Pinpoint the cell where the given text exists, returning its [X, Y] midpoint coordinate. 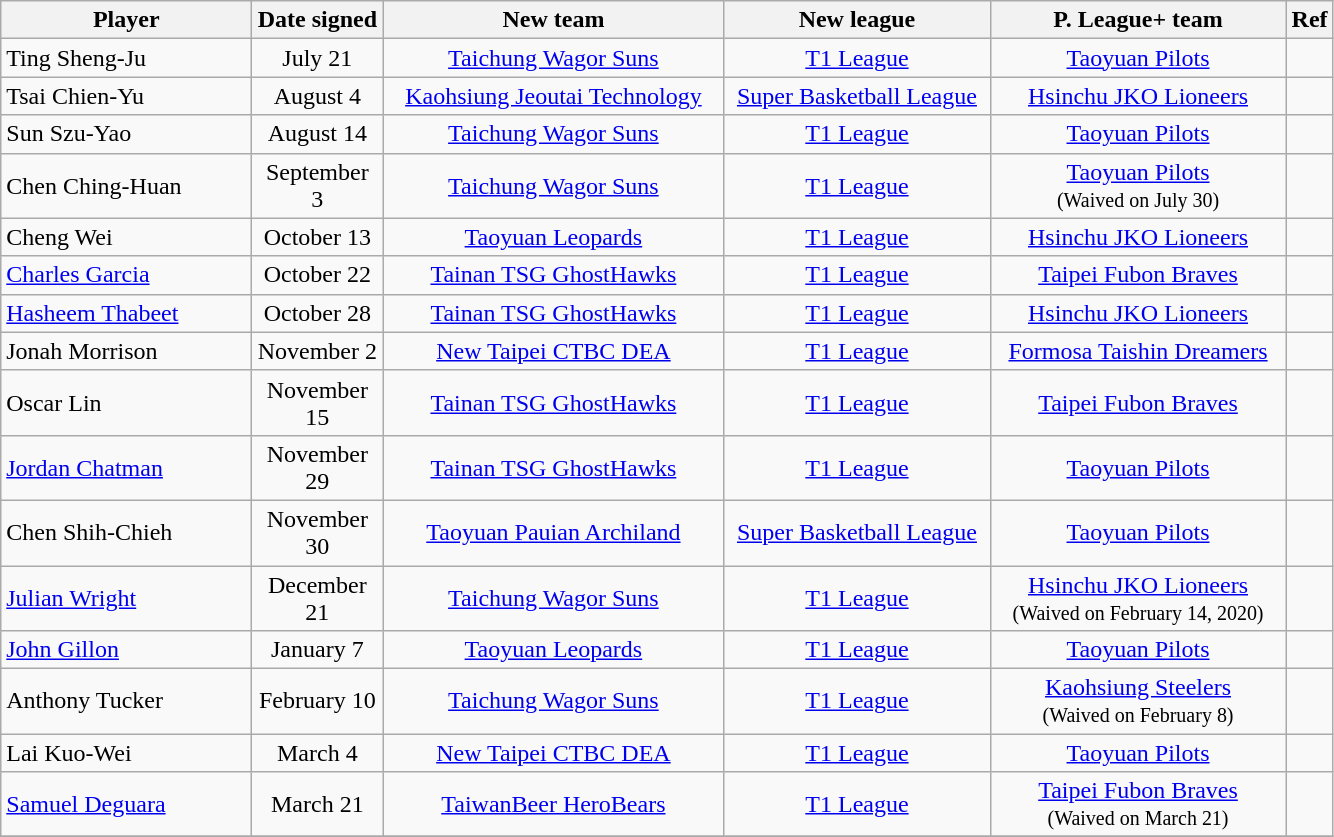
October 22 [318, 275]
Date signed [318, 20]
Taipei Fubon Braves(Waived on March 21) [1138, 804]
P. League+ team [1138, 20]
Sun Szu-Yao [126, 134]
Cheng Wei [126, 237]
March 21 [318, 804]
New league [857, 20]
Anthony Tucker [126, 702]
Taoyuan Pauian Archiland [554, 532]
Hsinchu JKO Lioneers(Waived on February 14, 2020) [1138, 598]
October 28 [318, 313]
November 30 [318, 532]
March 4 [318, 753]
Samuel Deguara [126, 804]
November 29 [318, 468]
Lai Kuo-Wei [126, 753]
TaiwanBeer HeroBears [554, 804]
Hasheem Thabeet [126, 313]
Kaohsiung Steelers(Waived on February 8) [1138, 702]
November 2 [318, 351]
Julian Wright [126, 598]
October 13 [318, 237]
August 14 [318, 134]
Taoyuan Pilots(Waived on July 30) [1138, 186]
Formosa Taishin Dreamers [1138, 351]
November 15 [318, 402]
Chen Ching-Huan [126, 186]
New team [554, 20]
Charles Garcia [126, 275]
Oscar Lin [126, 402]
John Gillon [126, 650]
Ref [1310, 20]
Chen Shih-Chieh [126, 532]
February 10 [318, 702]
Kaohsiung Jeoutai Technology [554, 96]
August 4 [318, 96]
January 7 [318, 650]
December 21 [318, 598]
Ting Sheng-Ju [126, 58]
Jordan Chatman [126, 468]
Player [126, 20]
Jonah Morrison [126, 351]
Tsai Chien-Yu [126, 96]
September 3 [318, 186]
July 21 [318, 58]
